From the cell containing the given text, extract its center point as [x, y] coordinate. 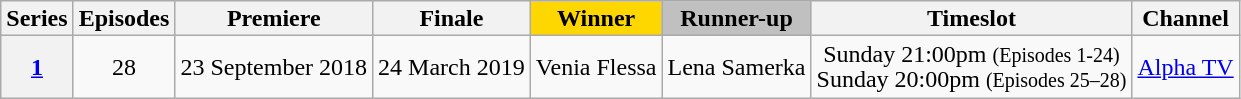
Runner-up [736, 18]
1 [37, 67]
Sunday 21:00pm (Episodes 1-24)Sunday 20:00pm (Episodes 25–28) [972, 67]
Venia Flessa [596, 67]
Series [37, 18]
Channel [1186, 18]
Premiere [274, 18]
Winner [596, 18]
23 September 2018 [274, 67]
Finale [452, 18]
24 March 2019 [452, 67]
28 [124, 67]
Alpha TV [1186, 67]
Episodes [124, 18]
Lena Samerka [736, 67]
Timeslot [972, 18]
